From the cell containing the given text, extract its center point as [x, y] coordinate. 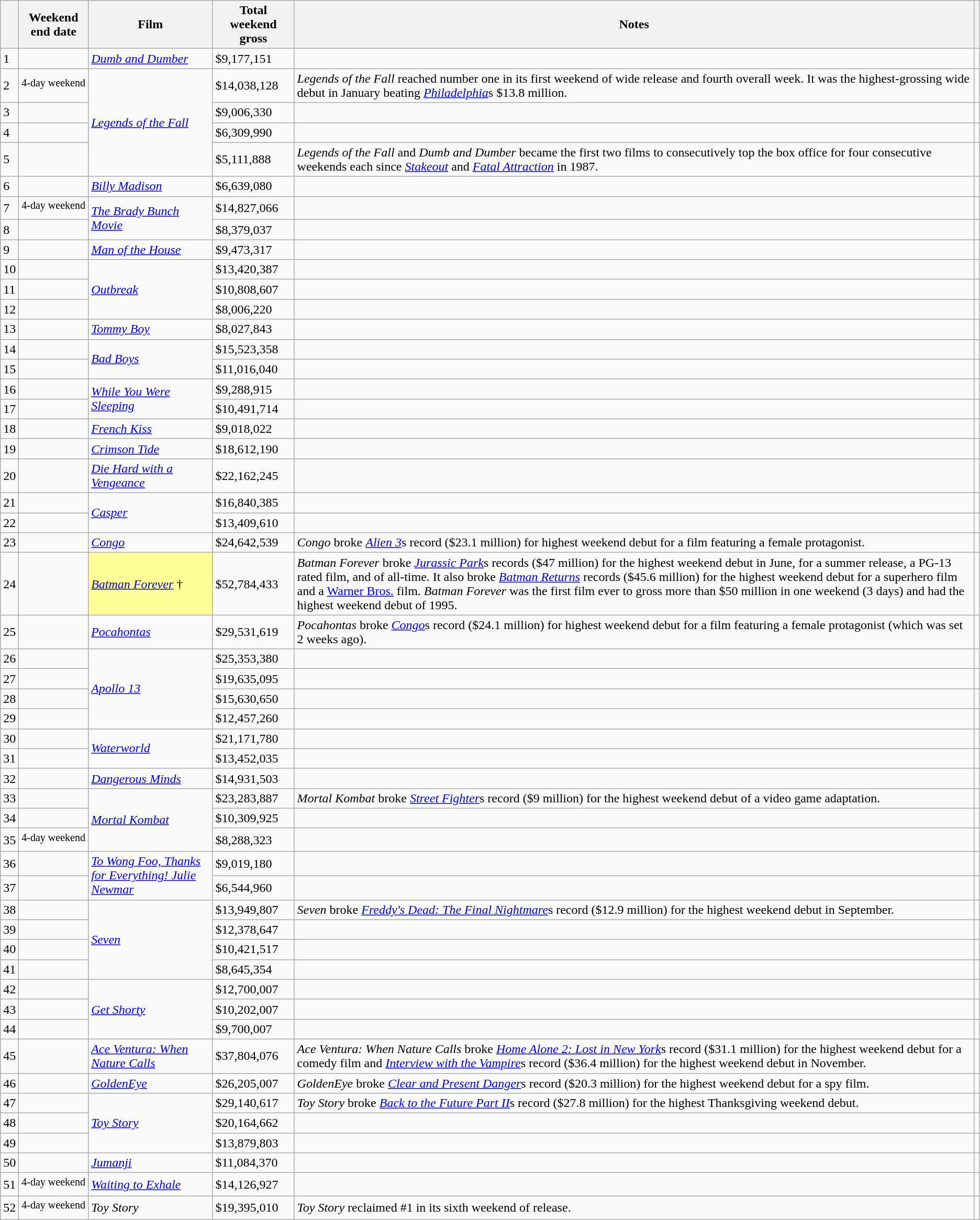
$20,164,662 [253, 1123]
$8,645,354 [253, 969]
$15,630,650 [253, 699]
$14,038,128 [253, 86]
9 [9, 250]
5 [9, 159]
$16,840,385 [253, 503]
Waterworld [151, 748]
19 [9, 449]
$37,804,076 [253, 1056]
Toy Story broke Back to the Future Part IIs record ($27.8 million) for the highest Thanksgiving weekend debut. [634, 1103]
26 [9, 659]
$9,019,180 [253, 864]
6 [9, 186]
25 [9, 632]
Film [151, 25]
Weekend end date [53, 25]
$21,171,780 [253, 738]
$29,531,619 [253, 632]
$6,639,080 [253, 186]
Congo broke Alien 3s record ($23.1 million) for highest weekend debut for a film featuring a female protagonist. [634, 543]
$10,309,925 [253, 818]
Seven [151, 939]
$25,353,380 [253, 659]
Casper [151, 513]
29 [9, 719]
$19,395,010 [253, 1208]
Man of the House [151, 250]
11 [9, 289]
Notes [634, 25]
$9,288,915 [253, 389]
27 [9, 679]
$19,635,095 [253, 679]
40 [9, 949]
Get Shorty [151, 1009]
15 [9, 369]
$10,491,714 [253, 409]
32 [9, 778]
45 [9, 1056]
$52,784,433 [253, 584]
The Brady Bunch Movie [151, 218]
50 [9, 1163]
$10,202,007 [253, 1009]
8 [9, 230]
$14,827,066 [253, 208]
16 [9, 389]
$15,523,358 [253, 349]
$9,177,151 [253, 59]
Dangerous Minds [151, 778]
Apollo 13 [151, 689]
To Wong Foo, Thanks for Everything! Julie Newmar [151, 876]
Billy Madison [151, 186]
Waiting to Exhale [151, 1185]
Tommy Boy [151, 329]
35 [9, 840]
$26,205,007 [253, 1083]
$22,162,245 [253, 475]
$6,544,960 [253, 888]
$6,309,990 [253, 132]
$23,283,887 [253, 798]
$24,642,539 [253, 543]
4 [9, 132]
1 [9, 59]
41 [9, 969]
34 [9, 818]
52 [9, 1208]
Seven broke Freddy's Dead: The Final Nightmares record ($12.9 million) for the highest weekend debut in September. [634, 910]
$12,700,007 [253, 989]
$29,140,617 [253, 1103]
Dumb and Dumber [151, 59]
$13,409,610 [253, 523]
$14,931,503 [253, 778]
$14,126,927 [253, 1185]
20 [9, 475]
18 [9, 429]
3 [9, 113]
$8,006,220 [253, 309]
7 [9, 208]
$5,111,888 [253, 159]
28 [9, 699]
36 [9, 864]
Total weekend gross [253, 25]
38 [9, 910]
French Kiss [151, 429]
42 [9, 989]
33 [9, 798]
$9,473,317 [253, 250]
39 [9, 930]
Pocahontas broke Congos record ($24.1 million) for highest weekend debut for a film featuring a female protagonist (which was set 2 weeks ago). [634, 632]
43 [9, 1009]
$10,421,517 [253, 949]
44 [9, 1029]
Pocahontas [151, 632]
$13,452,035 [253, 758]
10 [9, 270]
GoldenEye [151, 1083]
Toy Story reclaimed #1 in its sixth weekend of release. [634, 1208]
37 [9, 888]
51 [9, 1185]
46 [9, 1083]
$9,700,007 [253, 1029]
Mortal Kombat [151, 820]
$12,378,647 [253, 930]
$8,379,037 [253, 230]
Congo [151, 543]
Bad Boys [151, 359]
23 [9, 543]
Jumanji [151, 1163]
31 [9, 758]
$10,808,607 [253, 289]
$12,457,260 [253, 719]
$13,420,387 [253, 270]
Die Hard with a Vengeance [151, 475]
22 [9, 523]
14 [9, 349]
Legends of the Fall [151, 122]
2 [9, 86]
$8,288,323 [253, 840]
49 [9, 1143]
GoldenEye broke Clear and Present Dangers record ($20.3 million) for the highest weekend debut for a spy film. [634, 1083]
Batman Forever † [151, 584]
Ace Ventura: When Nature Calls [151, 1056]
Outbreak [151, 289]
$18,612,190 [253, 449]
24 [9, 584]
30 [9, 738]
$9,006,330 [253, 113]
$13,949,807 [253, 910]
Mortal Kombat broke Street Fighters record ($9 million) for the highest weekend debut of a video game adaptation. [634, 798]
$11,016,040 [253, 369]
Crimson Tide [151, 449]
48 [9, 1123]
17 [9, 409]
$11,084,370 [253, 1163]
12 [9, 309]
While You Were Sleeping [151, 399]
$8,027,843 [253, 329]
47 [9, 1103]
$13,879,803 [253, 1143]
21 [9, 503]
$9,018,022 [253, 429]
13 [9, 329]
